Return the [x, y] coordinate for the center point of the cell that contains the specified text.  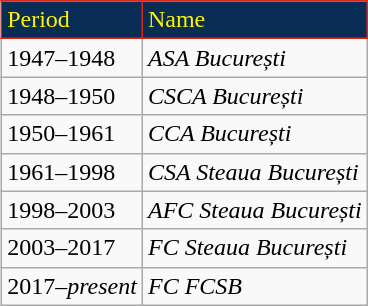
1950–1961 [72, 134]
ASA București [254, 58]
1998–2003 [72, 210]
Name [254, 20]
1947–1948 [72, 58]
2003–2017 [72, 248]
CSCA București [254, 96]
1948–1950 [72, 96]
FC FCSB [254, 286]
CCA București [254, 134]
AFC Steaua București [254, 210]
FC Steaua București [254, 248]
Period [72, 20]
2017–present [72, 286]
CSA Steaua București [254, 172]
1961–1998 [72, 172]
